Capture the cell that displays the provided text and extract its [x, y] central coordinate. 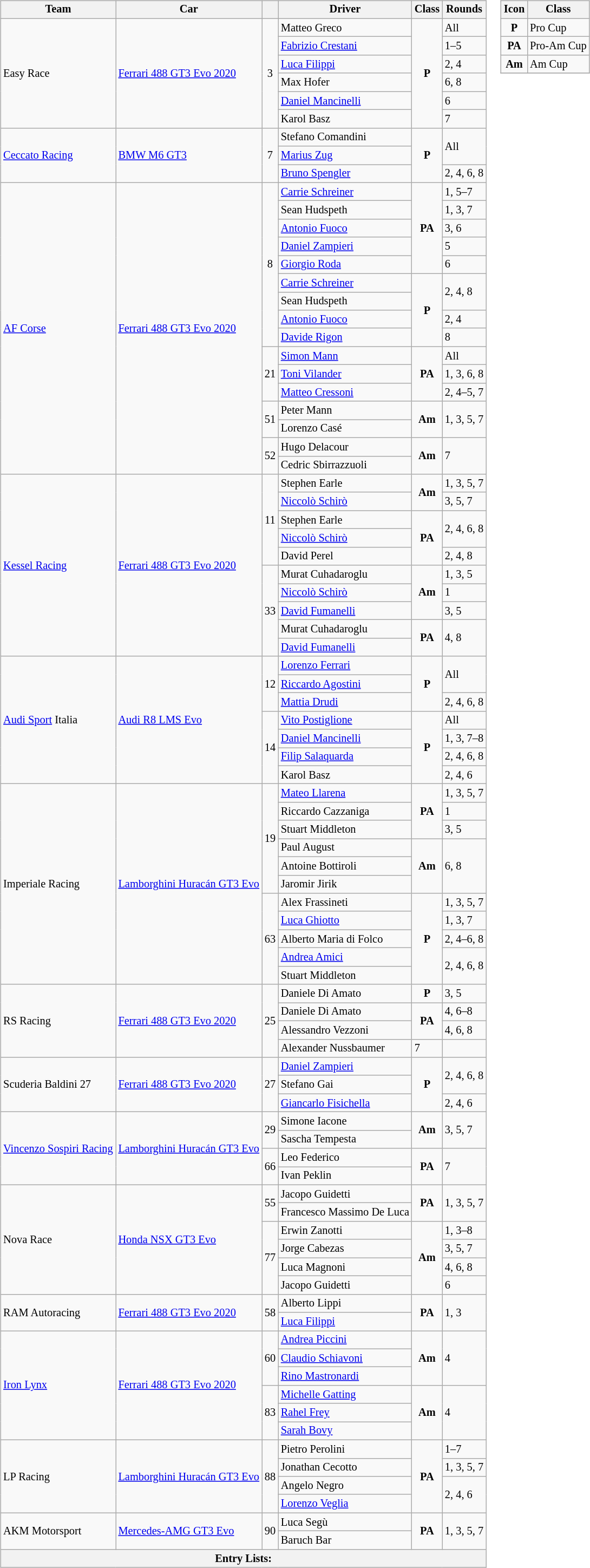
Filip Salaquarda [345, 757]
Lorenzo Ferrari [345, 665]
25 [270, 1021]
Peter Mann [345, 410]
Pietro Perolini [345, 1449]
Easy Race [58, 73]
Simone Iacone [345, 1121]
Jaromir Jirik [345, 884]
Mercedes-AMG GT3 Evo [189, 1531]
58 [270, 1312]
Francesco Massimo De Luca [345, 1212]
14 [270, 747]
52 [270, 456]
Pro Cup [558, 28]
AKM Motorsport [58, 1531]
Max Hofer [345, 82]
Car [189, 10]
Vincenzo Sospiri Racing [58, 1149]
29 [270, 1131]
Lorenzo Veglia [345, 1504]
Mattia Drudi [345, 702]
Rahel Frey [345, 1413]
66 [270, 1166]
2, 4–5, 7 [464, 392]
David Perel [345, 556]
Luca Segù [345, 1522]
Alex Frassineti [345, 903]
Giorgio Roda [345, 265]
11 [270, 520]
21 [270, 374]
Erwin Zanotti [345, 1231]
Claudio Schiavoni [345, 1358]
1, 3, 6, 8 [464, 374]
Giancarlo Fisichella [345, 1103]
Marius Zug [345, 155]
Entry Lists: [244, 1558]
51 [270, 419]
Audi Sport Italia [58, 720]
Stefano Comandini [345, 137]
BMW M6 GT3 [189, 155]
Alexander Nussbaumer [345, 1048]
Nova Race [58, 1239]
Andrea Piccini [345, 1340]
RAM Autoracing [58, 1312]
Cedric Sbirrazzuoli [345, 465]
Leo Federico [345, 1158]
Luca Ghiotto [345, 920]
60 [270, 1358]
Icon [514, 10]
Simon Mann [345, 356]
Hugo Delacour [345, 447]
4, 6–8 [464, 1012]
1, 3–8 [464, 1231]
88 [270, 1476]
Ceccato Racing [58, 155]
LP Racing [58, 1476]
3 [270, 73]
Sarah Bovy [345, 1431]
Baruch Bar [345, 1540]
Angelo Negro [345, 1486]
Kessel Racing [58, 565]
Luca Magnoni [345, 1267]
Riccardo Cazzaniga [345, 812]
Mateo Llarena [345, 793]
Matteo Cressoni [345, 392]
Paul August [345, 848]
Iron Lynx [58, 1386]
RS Racing [58, 1021]
Honda NSX GT3 Evo [189, 1239]
5 [464, 246]
Imperiale Racing [58, 884]
Rino Mastronardi [345, 1376]
Michelle Gatting [345, 1395]
AF Corse [58, 328]
Driver [345, 10]
83 [270, 1413]
Jorge Cabezas [345, 1249]
Vito Postiglione [345, 720]
Ivan Peklin [345, 1176]
1, 3, 5 [464, 574]
Am Cup [558, 64]
Alessandro Vezzoni [345, 1030]
1, 3, 7–8 [464, 739]
Team [58, 10]
55 [270, 1203]
Sascha Tempesta [345, 1139]
Alberto Lippi [345, 1303]
27 [270, 1085]
Pro-Am Cup [558, 46]
Scuderia Baldini 27 [58, 1085]
Davide Rigon [345, 337]
Matteo Greco [345, 28]
1, 5–7 [464, 192]
4, 8 [464, 638]
19 [270, 839]
1–5 [464, 46]
Riccardo Agostini [345, 684]
Toni Vilander [345, 374]
Alberto Maria di Folco [345, 939]
Audi R8 LMS Evo [189, 720]
Stefano Gai [345, 1084]
77 [270, 1258]
Bruno Spengler [345, 174]
1, 3 [464, 1312]
3, 6 [464, 228]
2, 4–6, 8 [464, 939]
33 [270, 611]
Andrea Amici [345, 957]
Fabrizio Crestani [345, 46]
Lorenzo Casé [345, 429]
Rounds [464, 10]
Antoine Bottiroli [345, 866]
12 [270, 683]
1–7 [464, 1449]
90 [270, 1531]
Jonathan Cecotto [345, 1467]
63 [270, 939]
